Extract the (x, y) coordinate from the center of the cell holding the provided text.  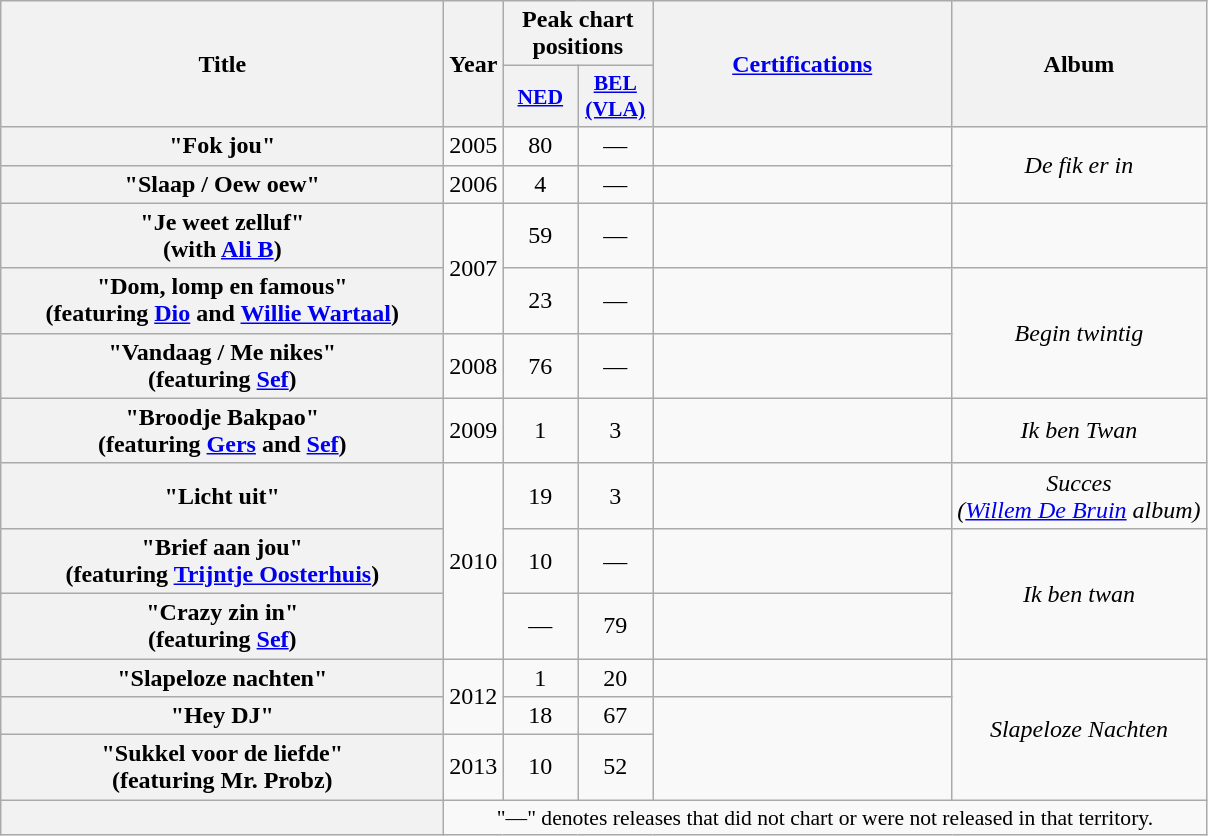
"Dom, lomp en famous"(featuring Dio and Willie Wartaal) (222, 300)
"Slapeloze nachten" (222, 677)
De fik er in (1079, 165)
"Sukkel voor de liefde"(featuring Mr. Probz) (222, 768)
80 (540, 146)
"Je weet zelluf"(with Ali B) (222, 236)
59 (540, 236)
2009 (474, 430)
Album (1079, 64)
"Vandaag / Me nikes"(featuring Sef) (222, 366)
Begin twintig (1079, 333)
4 (540, 184)
2007 (474, 268)
"Broodje Bakpao"(featuring Gers and Sef) (222, 430)
18 (540, 716)
"Slaap / Oew oew" (222, 184)
Peak chart positions (578, 34)
"Brief aan jou"(featuring Trijntje Oosterhuis) (222, 560)
Slapeloze Nachten (1079, 728)
52 (616, 768)
Ik ben Twan (1079, 430)
NED (540, 96)
67 (616, 716)
79 (616, 626)
2012 (474, 696)
Certifications (802, 64)
"—" denotes releases that did not chart or were not released in that territory. (825, 818)
BEL(VLA) (616, 96)
76 (540, 366)
"Licht uit" (222, 496)
"Hey DJ" (222, 716)
"Crazy zin in"(featuring Sef) (222, 626)
Ik ben twan (1079, 593)
Title (222, 64)
23 (540, 300)
"Fok jou" (222, 146)
2013 (474, 768)
Year (474, 64)
2010 (474, 560)
19 (540, 496)
Succes(Willem De Bruin album) (1079, 496)
2005 (474, 146)
20 (616, 677)
2008 (474, 366)
2006 (474, 184)
